For the text-containing cell, return its midpoint in (X, Y) coordinate format. 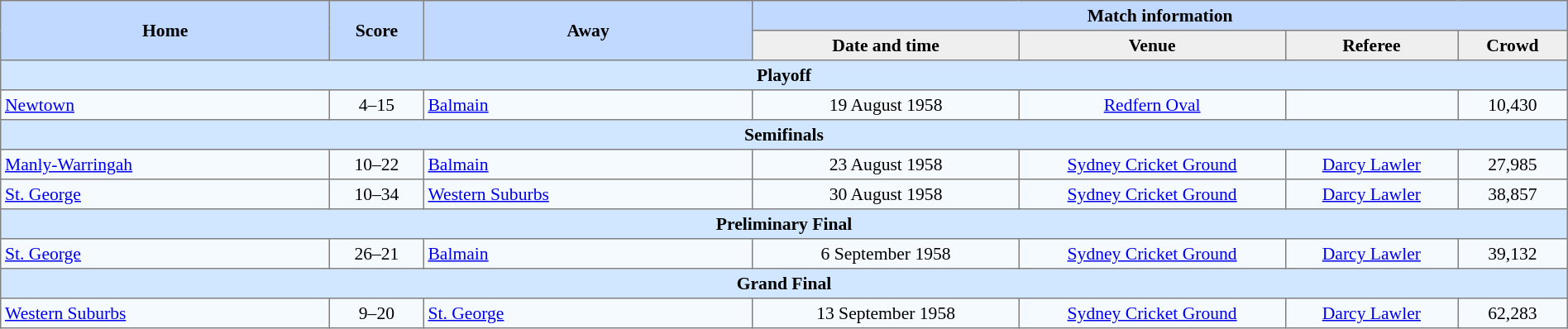
Score (377, 31)
38,857 (1513, 194)
Venue (1152, 45)
23 August 1958 (886, 164)
4–15 (377, 105)
Preliminary Final (784, 224)
Away (588, 31)
9–20 (377, 313)
Newtown (165, 105)
62,283 (1513, 313)
10–34 (377, 194)
Semifinals (784, 135)
Home (165, 31)
Manly-Warringah (165, 164)
19 August 1958 (886, 105)
Playoff (784, 75)
Match information (1159, 16)
Crowd (1513, 45)
39,132 (1513, 254)
6 September 1958 (886, 254)
Referee (1371, 45)
13 September 1958 (886, 313)
Date and time (886, 45)
Redfern Oval (1152, 105)
30 August 1958 (886, 194)
26–21 (377, 254)
27,985 (1513, 164)
10,430 (1513, 105)
10–22 (377, 164)
Grand Final (784, 284)
